Provide the [x, y] coordinate of the cell's center where the given text is located.  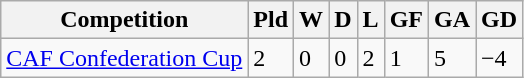
−4 [500, 58]
W [312, 20]
L [370, 20]
Competition [124, 20]
D [343, 20]
GA [452, 20]
5 [452, 58]
GD [500, 20]
1 [406, 58]
Pld [271, 20]
GF [406, 20]
CAF Confederation Cup [124, 58]
